Output the (x, y) coordinate of the center of the cell containing the given text.  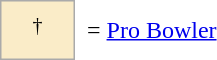
† (38, 30)
